Scan for the cell matching the given text and deliver its [x, y] coordinate at center. 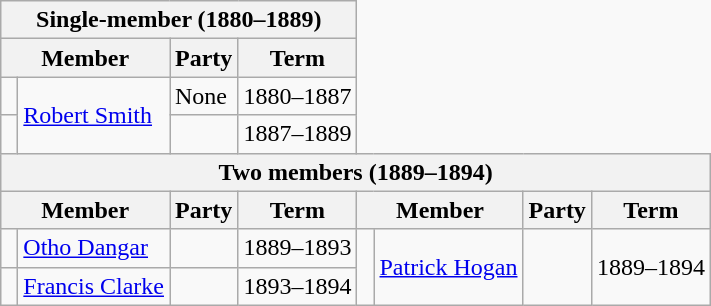
Patrick Hogan [448, 267]
1889–1893 [298, 248]
1880–1887 [298, 96]
Francis Clarke [94, 286]
1887–1889 [298, 134]
1893–1894 [298, 286]
Single-member (1880–1889) [179, 20]
1889–1894 [650, 267]
Robert Smith [94, 115]
Otho Dangar [94, 248]
None [204, 96]
Two members (1889–1894) [356, 172]
